Scan for the cell matching the given text and deliver its [X, Y] coordinate at center. 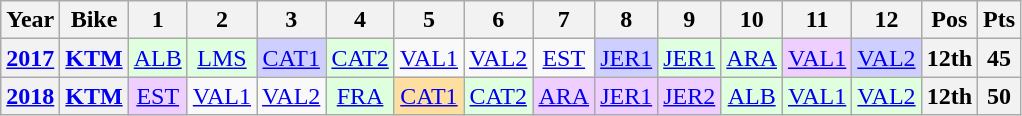
9 [690, 20]
6 [498, 20]
Pts [1000, 20]
2017 [30, 58]
Year [30, 20]
50 [1000, 96]
2018 [30, 96]
1 [158, 20]
FRA [360, 96]
LMS [222, 58]
7 [564, 20]
8 [626, 20]
Bike [94, 20]
3 [292, 20]
45 [1000, 58]
JER2 [690, 96]
5 [428, 20]
10 [752, 20]
2 [222, 20]
12 [886, 20]
4 [360, 20]
Pos [949, 20]
11 [818, 20]
